Locate the cell with the specified text and output its (x, y) center coordinate. 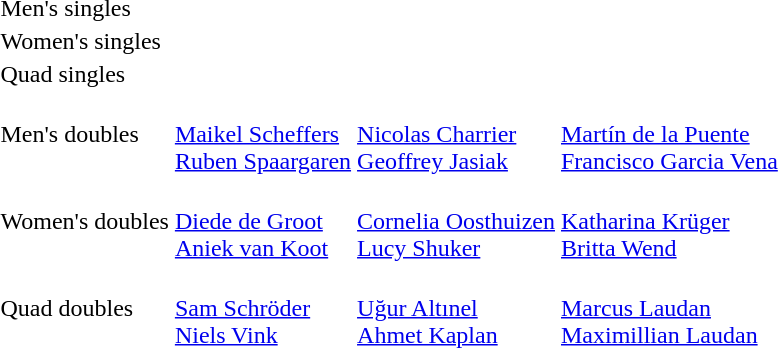
Nicolas CharrierGeoffrey Jasiak (456, 134)
Maikel ScheffersRuben Spaargaren (262, 134)
Cornelia OosthuizenLucy Shuker (456, 221)
Diede de GrootAniek van Koot (262, 221)
